Locate the cell with the specified text and output its (x, y) center coordinate. 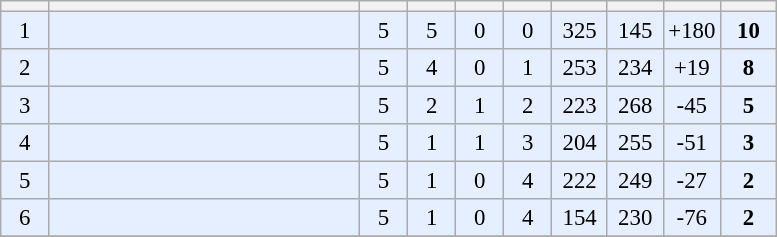
234 (635, 68)
-45 (692, 106)
253 (580, 68)
+180 (692, 31)
10 (749, 31)
325 (580, 31)
204 (580, 143)
222 (580, 181)
255 (635, 143)
8 (749, 68)
268 (635, 106)
249 (635, 181)
-51 (692, 143)
-27 (692, 181)
223 (580, 106)
+19 (692, 68)
145 (635, 31)
